Identify which cell holds the provided text, then report its (X, Y) central coordinate. 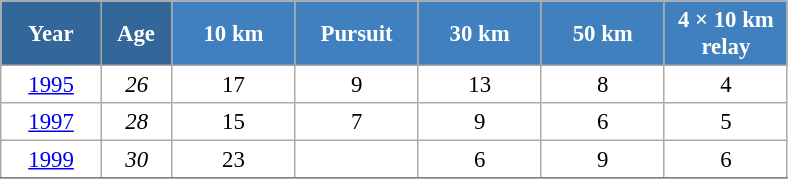
1999 (52, 160)
30 km (480, 34)
30 (136, 160)
10 km (234, 34)
5 (726, 122)
8 (602, 85)
23 (234, 160)
1997 (52, 122)
17 (234, 85)
50 km (602, 34)
4 (726, 85)
15 (234, 122)
Pursuit (356, 34)
1995 (52, 85)
28 (136, 122)
7 (356, 122)
4 × 10 km relay (726, 34)
Age (136, 34)
13 (480, 85)
Year (52, 34)
26 (136, 85)
